Locate the cell with the specified text and output its (X, Y) center coordinate. 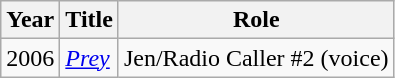
Role (256, 20)
2006 (30, 58)
Year (30, 20)
Title (90, 20)
Jen/Radio Caller #2 (voice) (256, 58)
Prey (90, 58)
